Determine the (x, y) coordinate at the center of the cell enclosing the given text.  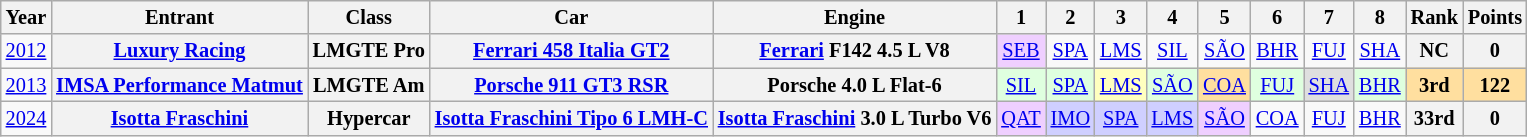
QAT (1020, 118)
1 (1020, 17)
Ferrari 458 Italia GT2 (572, 51)
Porsche 4.0 L Flat-6 (855, 85)
33rd (1434, 118)
Isotta Fraschini (180, 118)
3rd (1434, 85)
Isotta Fraschini Tipo 6 LMH-C (572, 118)
Car (572, 17)
2013 (26, 85)
SEB (1020, 51)
122 (1495, 85)
Points (1495, 17)
Hypercar (369, 118)
6 (1278, 17)
Year (26, 17)
IMO (1070, 118)
Porsche 911 GT3 RSR (572, 85)
2024 (26, 118)
NC (1434, 51)
4 (1173, 17)
8 (1380, 17)
IMSA Performance Matmut (180, 85)
7 (1329, 17)
Engine (855, 17)
3 (1121, 17)
2012 (26, 51)
Luxury Racing (180, 51)
Class (369, 17)
Ferrari F142 4.5 L V8 (855, 51)
LMGTE Am (369, 85)
LMGTE Pro (369, 51)
Rank (1434, 17)
Isotta Fraschini 3.0 L Turbo V6 (855, 118)
2 (1070, 17)
Entrant (180, 17)
5 (1224, 17)
